Return the (x, y) coordinate for the center point of the cell that contains the specified text.  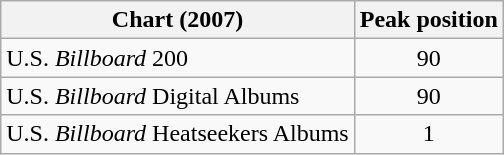
Peak position (428, 20)
U.S. Billboard Digital Albums (178, 96)
U.S. Billboard Heatseekers Albums (178, 134)
U.S. Billboard 200 (178, 58)
1 (428, 134)
Chart (2007) (178, 20)
